For the text-containing cell, return its midpoint in [X, Y] coordinate format. 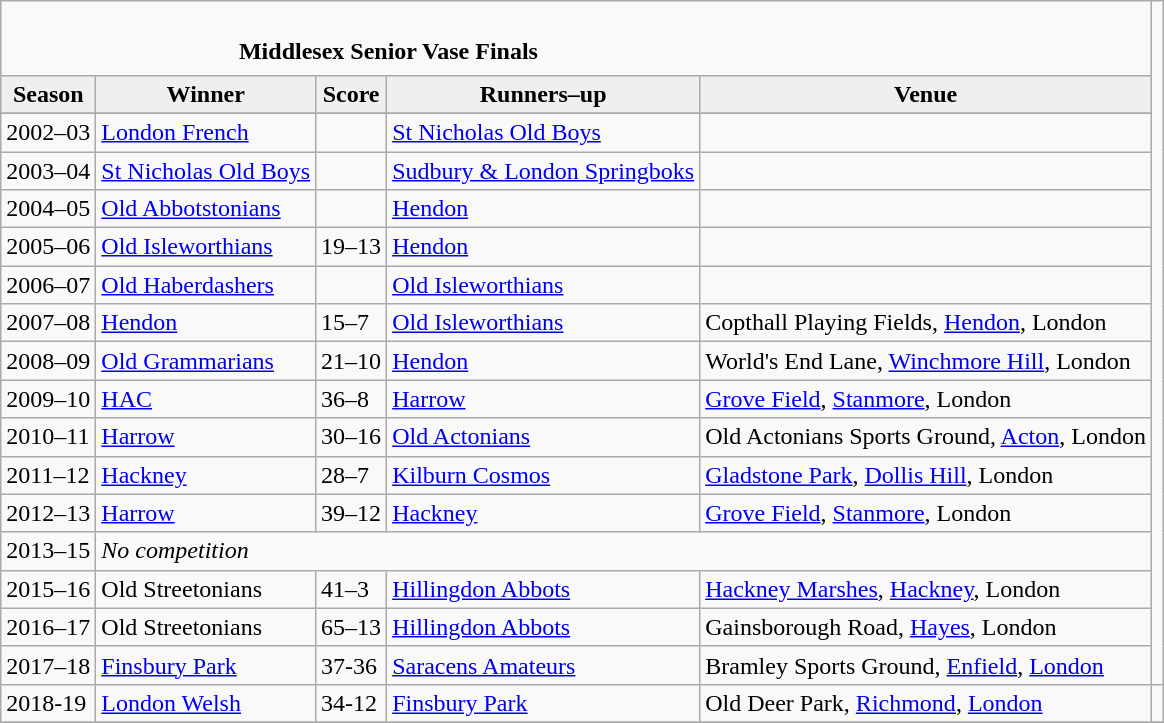
2003–04 [48, 171]
21–10 [352, 361]
Bramley Sports Ground, Enfield, London [926, 665]
2007–08 [48, 323]
Old Grammarians [206, 361]
2010–11 [48, 437]
Old Haberdashers [206, 285]
Score [352, 94]
World's End Lane, Winchmore Hill, London [926, 361]
Old Actonians [544, 437]
2013–15 [48, 551]
2004–05 [48, 209]
Old Abbotstonians [206, 209]
Kilburn Cosmos [544, 475]
2006–07 [48, 285]
Runners–up [544, 94]
HAC [206, 399]
Gladstone Park, Dollis Hill, London [926, 475]
Venue [926, 94]
London French [206, 132]
Winner [206, 94]
39–12 [352, 513]
No competition [624, 551]
34-12 [352, 703]
Old Deer Park, Richmond, London [926, 703]
2008–09 [48, 361]
2015–16 [48, 589]
Saracens Amateurs [544, 665]
2016–17 [48, 627]
London Welsh [206, 703]
30–16 [352, 437]
Gainsborough Road, Hayes, London [926, 627]
Old Actonians Sports Ground, Acton, London [926, 437]
2012–13 [48, 513]
Season [48, 94]
41–3 [352, 589]
2002–03 [48, 132]
2009–10 [48, 399]
2011–12 [48, 475]
19–13 [352, 247]
2005–06 [48, 247]
2018-19 [48, 703]
2017–18 [48, 665]
Copthall Playing Fields, Hendon, London [926, 323]
65–13 [352, 627]
Sudbury & London Springboks [544, 171]
28–7 [352, 475]
Hackney Marshes, Hackney, London [926, 589]
37-36 [352, 665]
15–7 [352, 323]
36–8 [352, 399]
